For the text-containing cell, return its midpoint in (X, Y) coordinate format. 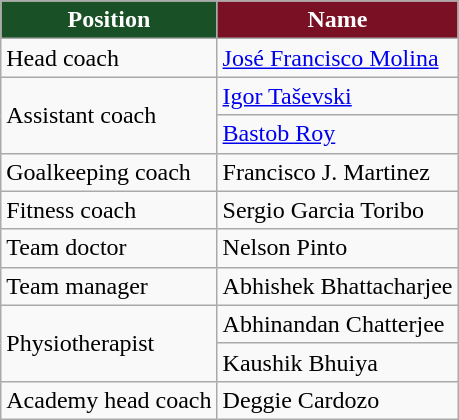
Goalkeeping coach (109, 172)
Physiotherapist (109, 343)
Head coach (109, 58)
Name (338, 20)
Igor Taševski (338, 96)
Assistant coach (109, 115)
Nelson Pinto (338, 248)
Academy head coach (109, 400)
Francisco J. Martinez (338, 172)
Bastob Roy (338, 134)
Deggie Cardozo (338, 400)
Position (109, 20)
Team manager (109, 286)
Abhinandan Chatterjee (338, 324)
Sergio Garcia Toribo (338, 210)
Team doctor (109, 248)
José Francisco Molina (338, 58)
Abhishek Bhattacharjee (338, 286)
Kaushik Bhuiya (338, 362)
Fitness coach (109, 210)
